Return the (x, y) coordinate for the center point of the cell that contains the specified text.  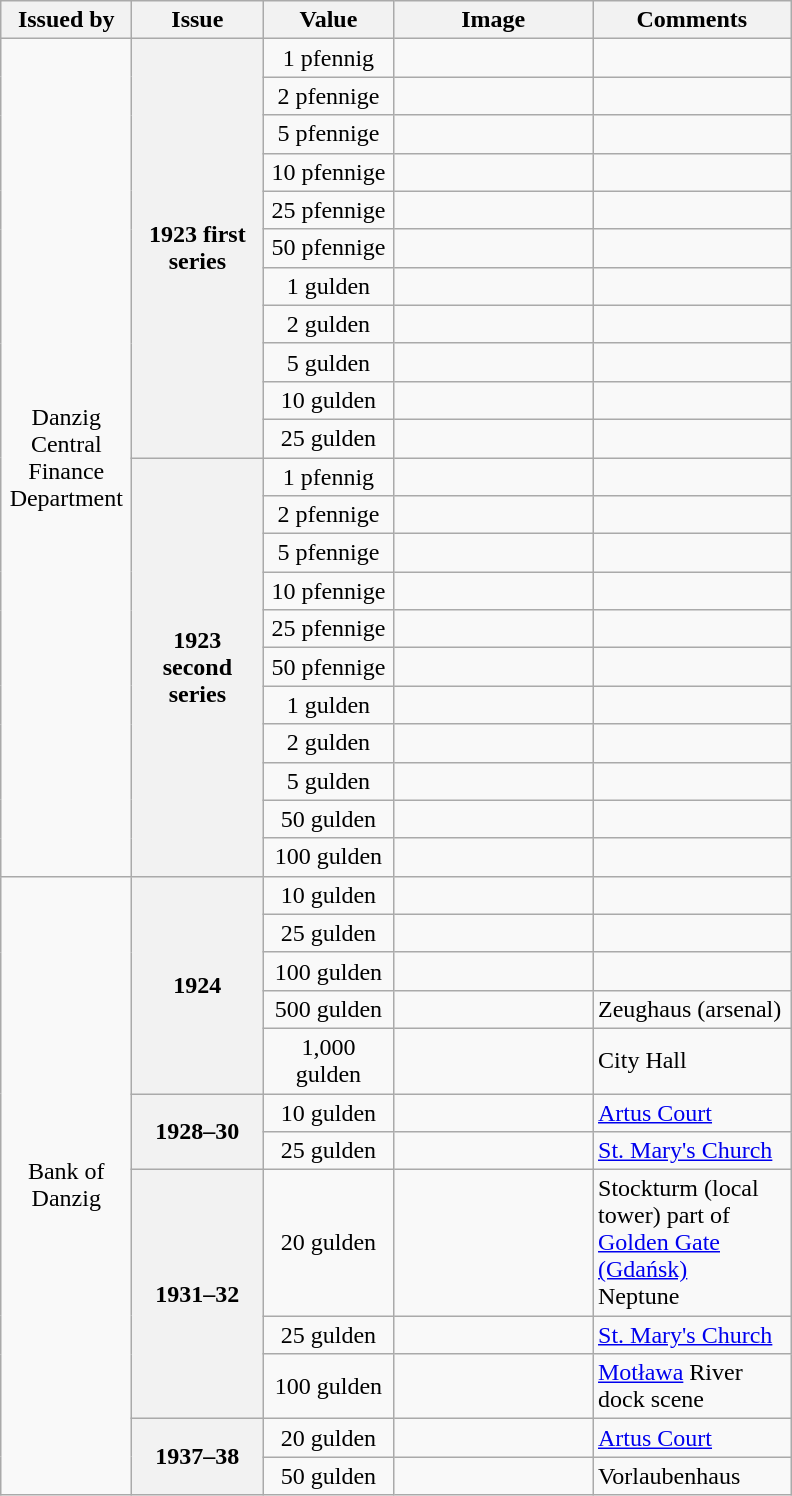
Image (494, 20)
1931–32 (198, 1294)
1924 (198, 984)
City Hall (692, 1060)
Stockturm (local tower) part of Golden Gate (Gdańsk)Neptune (692, 1243)
1937–38 (198, 1457)
Issued by (66, 20)
1923 second series (198, 668)
Bank of Danzig (66, 1186)
Value (328, 20)
Comments (692, 20)
Vorlaubenhaus (692, 1476)
Zeughaus (arsenal) (692, 1009)
1923 first series (198, 248)
1,000 gulden (328, 1060)
Issue (198, 20)
500 gulden (328, 1009)
1928–30 (198, 1132)
Danzig Central Finance Department (66, 458)
Motława River dock scene (692, 1386)
